From the cell containing the given text, extract its center point as [x, y] coordinate. 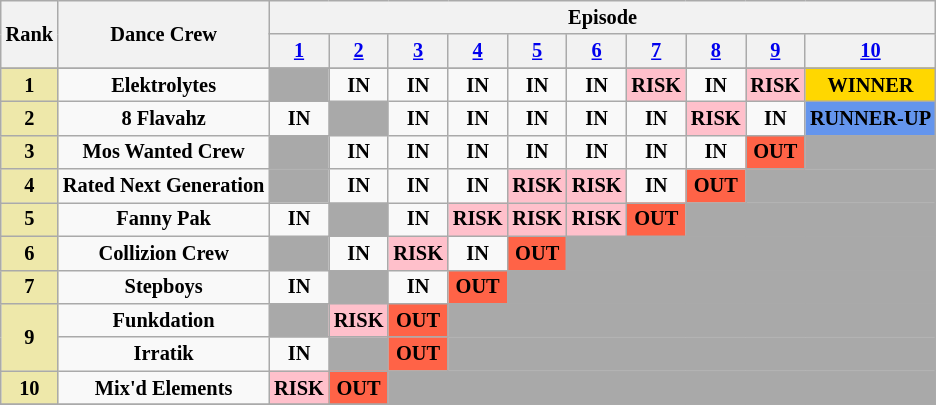
8 Flavahz [164, 118]
Elektrolytes [164, 85]
Irratik [164, 354]
RUNNER-UP [870, 118]
WINNER [870, 85]
Stepboys [164, 287]
Collizion Crew [164, 253]
Dance Crew [164, 34]
Mos Wanted Crew [164, 152]
Fanny Pak [164, 219]
Episode [602, 17]
Rank [30, 34]
Mix'd Elements [164, 388]
8 [716, 51]
Rated Next Generation [164, 186]
Funkdation [164, 320]
